Detect which cell encompasses the target text, then output its [x, y] center coordinate. 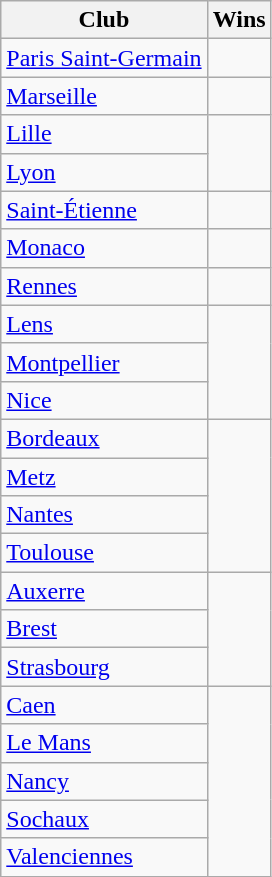
Bordeaux [104, 438]
Lyon [104, 172]
Brest [104, 629]
Lille [104, 134]
Paris Saint-Germain [104, 58]
Nancy [104, 781]
Strasbourg [104, 667]
Marseille [104, 96]
Club [104, 20]
Nantes [104, 515]
Metz [104, 477]
Rennes [104, 286]
Monaco [104, 248]
Saint-Étienne [104, 210]
Caen [104, 705]
Toulouse [104, 553]
Sochaux [104, 819]
Lens [104, 324]
Wins [239, 20]
Auxerre [104, 591]
Le Mans [104, 743]
Valenciennes [104, 857]
Montpellier [104, 362]
Nice [104, 400]
